Scan for the cell matching the given text and deliver its [x, y] coordinate at center. 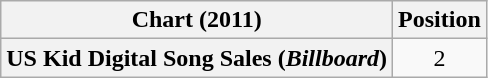
2 [440, 58]
US Kid Digital Song Sales (Billboard) [197, 58]
Chart (2011) [197, 20]
Position [440, 20]
